Detect which cell encompasses the target text, then output its [X, Y] center coordinate. 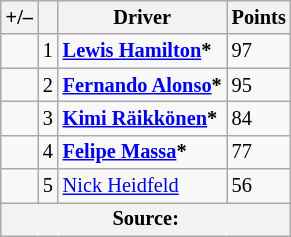
Driver [142, 17]
4 [48, 152]
77 [259, 152]
3 [48, 118]
97 [259, 51]
Felipe Massa* [142, 152]
Points [259, 17]
1 [48, 51]
Fernando Alonso* [142, 85]
56 [259, 186]
Nick Heidfeld [142, 186]
84 [259, 118]
Source: [146, 219]
Kimi Räikkönen* [142, 118]
5 [48, 186]
+/– [20, 17]
2 [48, 85]
95 [259, 85]
Lewis Hamilton* [142, 51]
